Search for the cell housing the specified text and yield its [x, y] center coordinate. 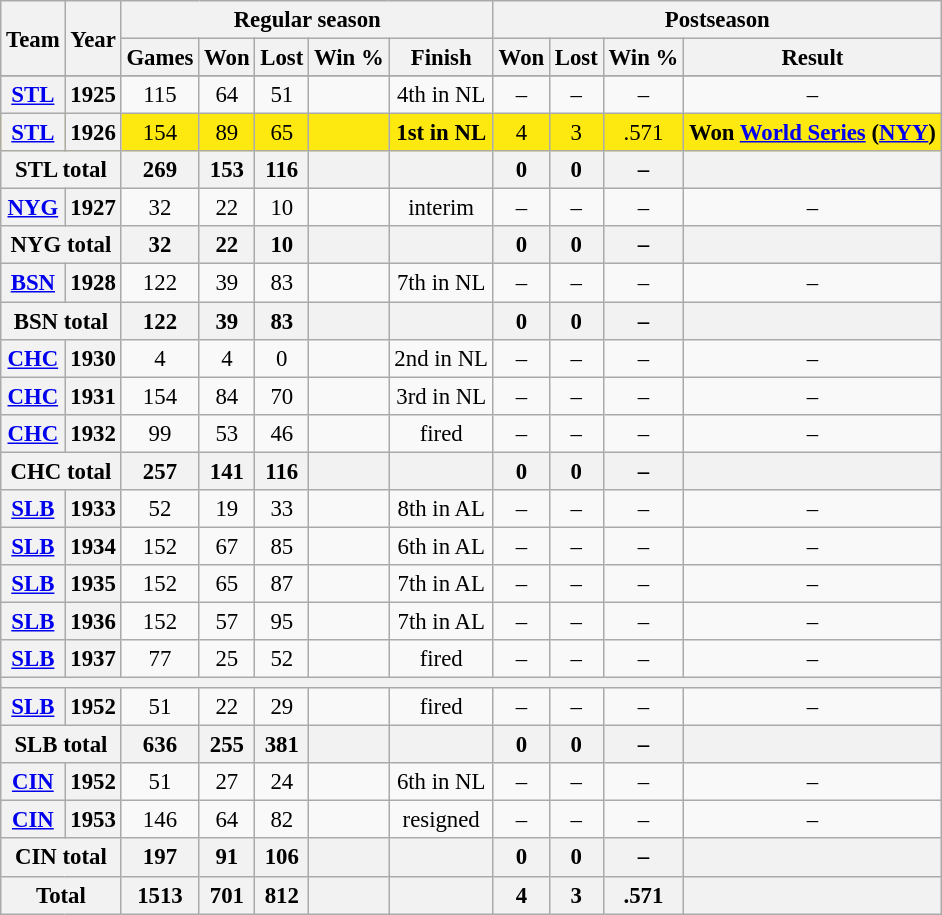
1928 [93, 283]
77 [160, 659]
197 [160, 858]
67 [227, 546]
19 [227, 509]
interim [441, 208]
255 [227, 745]
8th in AL [441, 509]
812 [282, 895]
701 [227, 895]
99 [160, 433]
NYG [33, 208]
70 [282, 396]
CIN total [61, 858]
141 [227, 471]
Total [61, 895]
146 [160, 820]
1936 [93, 621]
3rd in NL [441, 396]
resigned [441, 820]
Postseason [717, 20]
381 [282, 745]
CHC total [61, 471]
85 [282, 546]
NYG total [61, 245]
153 [227, 170]
46 [282, 433]
1935 [93, 584]
636 [160, 745]
1513 [160, 895]
1st in NL [441, 133]
SLB total [61, 745]
29 [282, 707]
Year [93, 38]
269 [160, 170]
6th in AL [441, 546]
33 [282, 509]
106 [282, 858]
1926 [93, 133]
115 [160, 95]
STL total [61, 170]
27 [227, 782]
Games [160, 58]
82 [282, 820]
1933 [93, 509]
Won World Series (NYY) [813, 133]
1934 [93, 546]
24 [282, 782]
BSN total [61, 321]
1953 [93, 820]
1927 [93, 208]
2nd in NL [441, 358]
25 [227, 659]
89 [227, 133]
4th in NL [441, 95]
1931 [93, 396]
91 [227, 858]
1930 [93, 358]
57 [227, 621]
Finish [441, 58]
1925 [93, 95]
257 [160, 471]
95 [282, 621]
53 [227, 433]
Result [813, 58]
Team [33, 38]
BSN [33, 283]
1932 [93, 433]
84 [227, 396]
87 [282, 584]
6th in NL [441, 782]
1937 [93, 659]
7th in NL [441, 283]
Regular season [307, 20]
